Pinpoint the cell where the given text exists, returning its [x, y] midpoint coordinate. 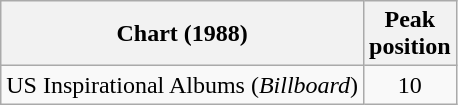
Peakposition [410, 34]
US Inspirational Albums (Billboard) [182, 85]
10 [410, 85]
Chart (1988) [182, 34]
